Determine the [x, y] coordinate at the center of the cell enclosing the given text.  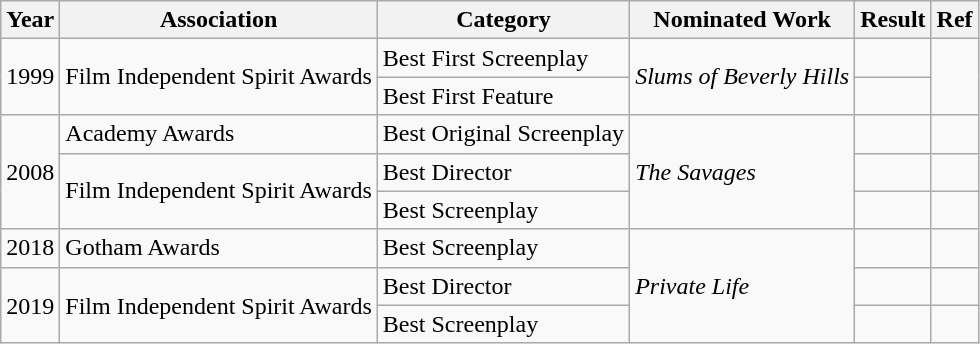
Gotham Awards [219, 248]
2019 [30, 305]
Best First Screenplay [503, 58]
2008 [30, 172]
2018 [30, 248]
Slums of Beverly Hills [742, 77]
Category [503, 20]
Year [30, 20]
Academy Awards [219, 134]
Private Life [742, 286]
Ref [954, 20]
The Savages [742, 172]
Association [219, 20]
Result [893, 20]
1999 [30, 77]
Nominated Work [742, 20]
Best First Feature [503, 96]
Best Original Screenplay [503, 134]
